Search for the cell housing the specified text and yield its (x, y) center coordinate. 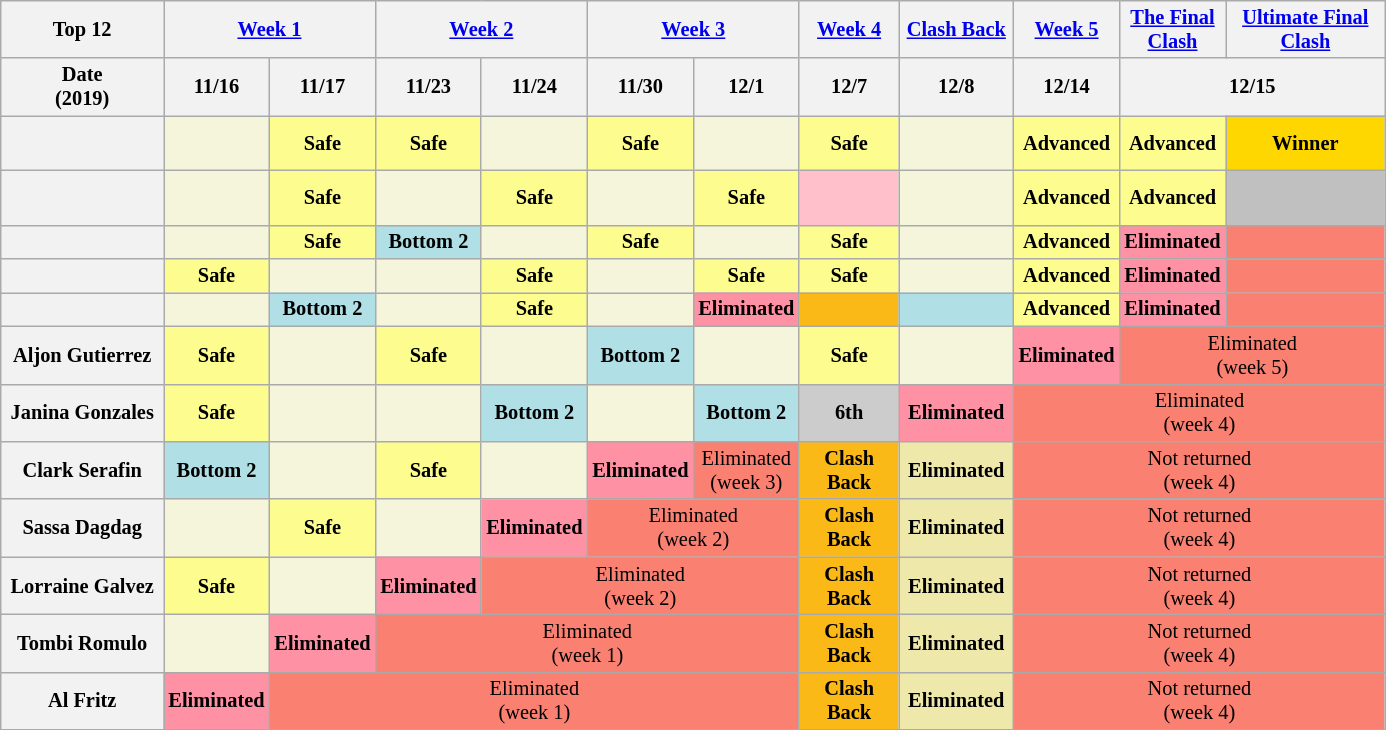
12/8 (956, 87)
12/1 (746, 87)
Al Fritz (82, 701)
Janina Gonzales (82, 413)
Week 4 (849, 29)
Date(2019) (82, 87)
11/24 (534, 87)
6th (849, 413)
Eliminated(week 5) (1253, 355)
Sassa Dagdag (82, 528)
Ultimate Final Clash (1306, 29)
11/17 (322, 87)
11/30 (640, 87)
11/23 (428, 87)
Week 2 (481, 29)
Week 3 (693, 29)
Top 12 (82, 29)
Lorraine Galvez (82, 586)
Tombi Romulo (82, 643)
Winner (1306, 144)
Week 5 (1067, 29)
Week 1 (270, 29)
Eliminated(week 4) (1200, 413)
The Final Clash (1173, 29)
Clark Serafin (82, 470)
12/14 (1067, 87)
Aljon Gutierrez (82, 355)
11/16 (217, 87)
12/15 (1253, 87)
Eliminated(week 3) (746, 470)
12/7 (849, 87)
